Extract the [X, Y] coordinate from the center of the cell holding the provided text.  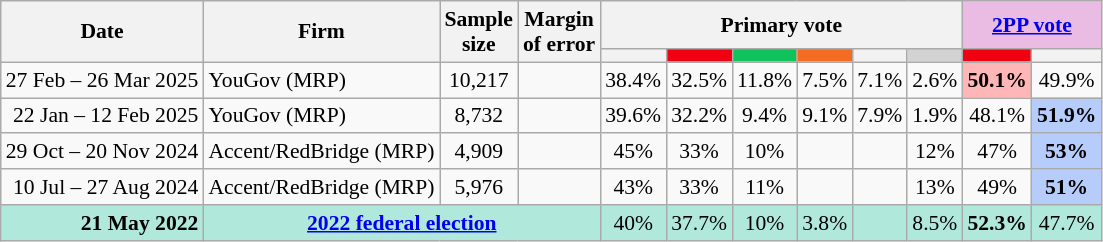
52.3% [996, 223]
21 May 2022 [102, 223]
40% [633, 223]
49.9% [1066, 80]
48.1% [996, 116]
53% [1066, 152]
9.4% [764, 116]
10,217 [479, 80]
Firm [321, 32]
8.5% [934, 223]
8,732 [479, 116]
2PP vote [1032, 25]
4,909 [479, 152]
1.9% [934, 116]
49% [996, 187]
Marginof error [559, 32]
32.5% [699, 80]
12% [934, 152]
5,976 [479, 187]
Date [102, 32]
22 Jan – 12 Feb 2025 [102, 116]
13% [934, 187]
7.1% [880, 80]
43% [633, 187]
47.7% [1066, 223]
2022 federal election [402, 223]
50.1% [996, 80]
Primary vote [781, 25]
51% [1066, 187]
9.1% [824, 116]
7.5% [824, 80]
10 Jul – 27 Aug 2024 [102, 187]
39.6% [633, 116]
2.6% [934, 80]
11.8% [764, 80]
11% [764, 187]
45% [633, 152]
27 Feb – 26 Mar 2025 [102, 80]
7.9% [880, 116]
29 Oct – 20 Nov 2024 [102, 152]
38.4% [633, 80]
3.8% [824, 223]
32.2% [699, 116]
47% [996, 152]
51.9% [1066, 116]
Samplesize [479, 32]
37.7% [699, 223]
